Locate the cell with the specified text and output its (x, y) center coordinate. 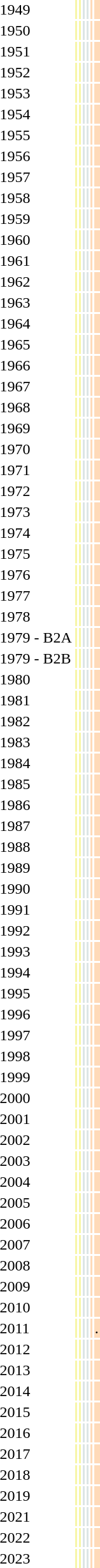
. (97, 1328)
